Output the (x, y) coordinate of the center of the cell containing the given text.  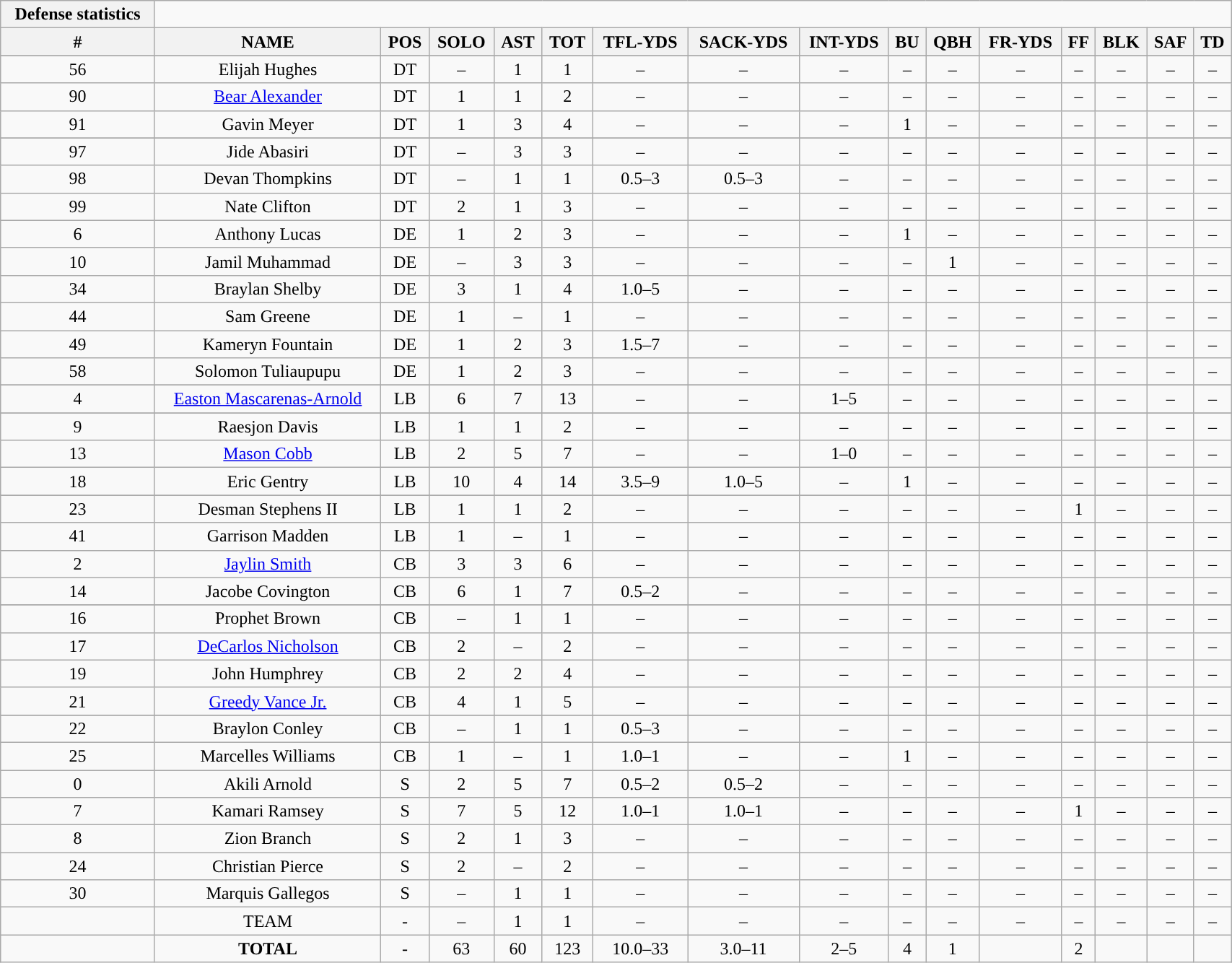
21 (78, 701)
FF (1078, 42)
58 (78, 372)
Marquis Gallegos (268, 894)
98 (78, 179)
Jamil Muhammad (268, 261)
91 (78, 124)
1.5–7 (641, 344)
QBH (953, 42)
Sam Greene (268, 316)
Zion Branch (268, 839)
Defense statistics (78, 14)
99 (78, 206)
Garrison Madden (268, 536)
SOLO (461, 42)
AST (518, 42)
8 (78, 839)
Raesjon Davis (268, 427)
# (78, 42)
Nate Clifton (268, 206)
19 (78, 674)
60 (518, 949)
22 (78, 728)
Gavin Meyer (268, 124)
Braylon Conley (268, 728)
25 (78, 756)
FR-YDS (1021, 42)
12 (567, 811)
Prophet Brown (268, 619)
1–0 (844, 454)
POS (406, 42)
TD (1213, 42)
0 (78, 783)
TOTAL (268, 949)
Braylan Shelby (268, 289)
Akili Arnold (268, 783)
SAF (1171, 42)
123 (567, 949)
Solomon Tuliaupupu (268, 372)
INT-YDS (844, 42)
3.0–11 (743, 949)
2–5 (844, 949)
Jide Abasiri (268, 152)
24 (78, 866)
Mason Cobb (268, 454)
TFL-YDS (641, 42)
16 (78, 619)
BU (906, 42)
Bear Alexander (268, 97)
Jaylin Smith (268, 564)
23 (78, 509)
Greedy Vance Jr. (268, 701)
18 (78, 481)
Eric Gentry (268, 481)
30 (78, 894)
Elijah Hughes (268, 69)
17 (78, 646)
John Humphrey (268, 674)
9 (78, 427)
10.0–33 (641, 949)
90 (78, 97)
Anthony Lucas (268, 234)
Devan Thompkins (268, 179)
1–5 (844, 399)
Christian Pierce (268, 866)
Kamari Ramsey (268, 811)
34 (78, 289)
DeCarlos Nicholson (268, 646)
49 (78, 344)
63 (461, 949)
BLK (1122, 42)
56 (78, 69)
44 (78, 316)
Jacobe Covington (268, 591)
Marcelles Williams (268, 756)
TEAM (268, 921)
97 (78, 152)
TOT (567, 42)
Desman Stephens II (268, 509)
Kameryn Fountain (268, 344)
SACK-YDS (743, 42)
NAME (268, 42)
Easton Mascarenas-Arnold (268, 399)
41 (78, 536)
3.5–9 (641, 481)
